Locate the cell with the specified text and output its (x, y) center coordinate. 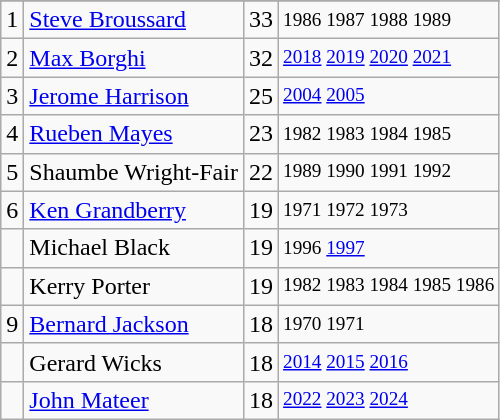
2014 2015 2016 (389, 362)
33 (260, 20)
1982 1983 1984 1985 1986 (389, 286)
Rueben Mayes (134, 134)
2 (12, 58)
2018 2019 2020 2021 (389, 58)
Ken Grandberry (134, 210)
1 (12, 20)
Max Borghi (134, 58)
Gerard Wicks (134, 362)
9 (12, 324)
25 (260, 96)
1986 1987 1988 1989 (389, 20)
1971 1972 1973 (389, 210)
Shaumbe Wright-Fair (134, 172)
1982 1983 1984 1985 (389, 134)
6 (12, 210)
3 (12, 96)
2022 2023 2024 (389, 400)
32 (260, 58)
4 (12, 134)
2004 2005 (389, 96)
5 (12, 172)
Jerome Harrison (134, 96)
1996 1997 (389, 248)
22 (260, 172)
1989 1990 1991 1992 (389, 172)
23 (260, 134)
Bernard Jackson (134, 324)
Michael Black (134, 248)
1970 1971 (389, 324)
Steve Broussard (134, 20)
Kerry Porter (134, 286)
John Mateer (134, 400)
